For the text-containing cell, return its midpoint in [x, y] coordinate format. 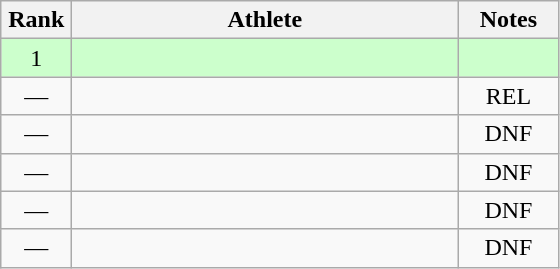
1 [36, 58]
Rank [36, 20]
Notes [508, 20]
REL [508, 96]
Athlete [265, 20]
